Capture the cell that displays the provided text and extract its (x, y) central coordinate. 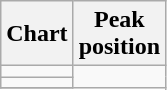
Chart (37, 34)
Peakposition (119, 34)
